Output the [X, Y] coordinate of the center of the cell containing the given text.  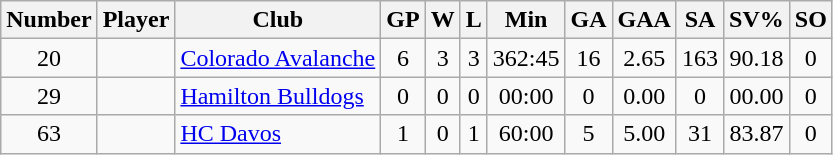
63 [49, 134]
60:00 [526, 134]
5.00 [644, 134]
163 [700, 58]
Colorado Avalanche [278, 58]
GA [588, 20]
00.00 [757, 96]
Number [49, 20]
HC Davos [278, 134]
Min [526, 20]
5 [588, 134]
L [474, 20]
Hamilton Bulldogs [278, 96]
6 [403, 58]
362:45 [526, 58]
Player [136, 20]
Club [278, 20]
31 [700, 134]
16 [588, 58]
GAA [644, 20]
83.87 [757, 134]
SO [810, 20]
SA [700, 20]
0.00 [644, 96]
29 [49, 96]
SV% [757, 20]
90.18 [757, 58]
00:00 [526, 96]
W [442, 20]
2.65 [644, 58]
GP [403, 20]
20 [49, 58]
